Provide the (x, y) coordinate of the cell's center where the given text is located.  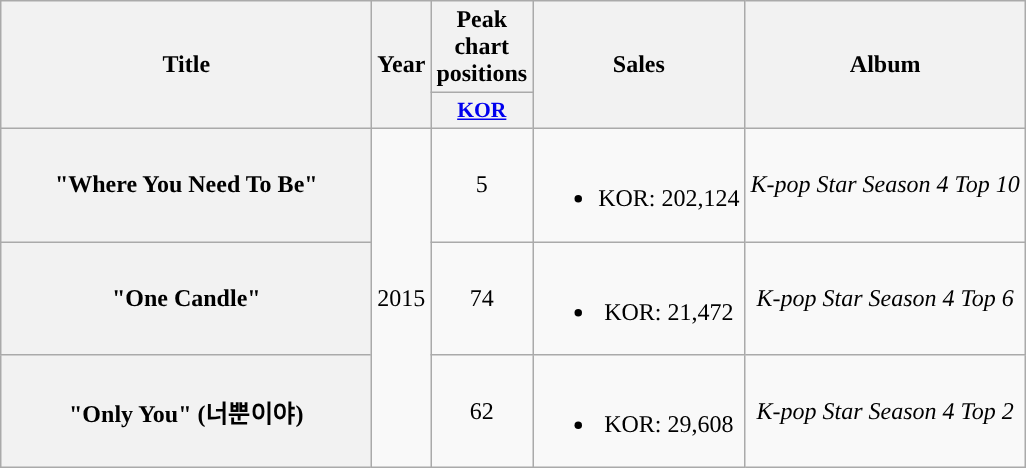
Title (186, 65)
Peak chart positions (482, 47)
Year (402, 65)
KOR: 202,124 (639, 184)
62 (482, 412)
KOR: 21,472 (639, 298)
K-pop Star Season 4 Top 2 (885, 412)
K-pop Star Season 4 Top 10 (885, 184)
Album (885, 65)
5 (482, 184)
K-pop Star Season 4 Top 6 (885, 298)
Sales (639, 65)
2015 (402, 298)
"One Candle" (186, 298)
"Only You" (너뿐이야) (186, 412)
KOR: 29,608 (639, 412)
74 (482, 298)
"Where You Need To Be" (186, 184)
KOR (482, 111)
